Return the (X, Y) coordinate for the center point of the cell that contains the specified text.  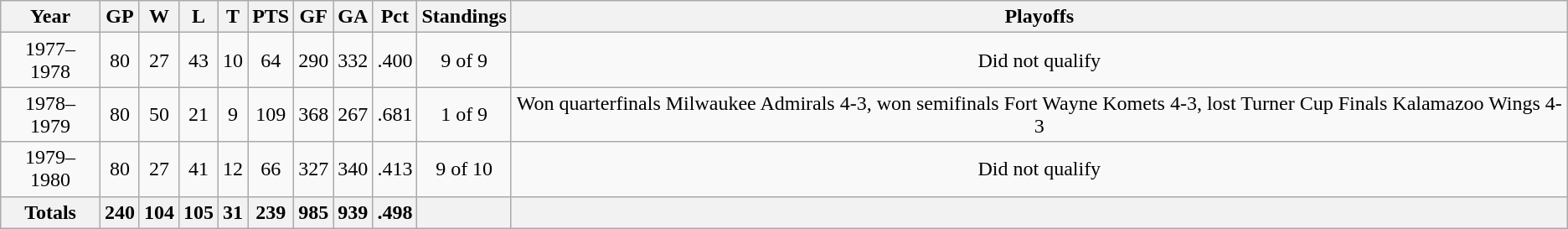
W (159, 17)
66 (271, 169)
.498 (395, 212)
368 (313, 114)
50 (159, 114)
332 (353, 60)
104 (159, 212)
109 (271, 114)
GF (313, 17)
290 (313, 60)
267 (353, 114)
1979–1980 (50, 169)
985 (313, 212)
Pct (395, 17)
105 (199, 212)
.400 (395, 60)
1978–1979 (50, 114)
41 (199, 169)
9 of 10 (464, 169)
L (199, 17)
31 (233, 212)
Standings (464, 17)
12 (233, 169)
T (233, 17)
327 (313, 169)
Totals (50, 212)
64 (271, 60)
939 (353, 212)
GP (119, 17)
Playoffs (1039, 17)
43 (199, 60)
10 (233, 60)
340 (353, 169)
GA (353, 17)
239 (271, 212)
21 (199, 114)
.413 (395, 169)
9 of 9 (464, 60)
1977–1978 (50, 60)
1 of 9 (464, 114)
.681 (395, 114)
240 (119, 212)
9 (233, 114)
Won quarterfinals Milwaukee Admirals 4-3, won semifinals Fort Wayne Komets 4-3, lost Turner Cup Finals Kalamazoo Wings 4-3 (1039, 114)
PTS (271, 17)
Year (50, 17)
